Search for the cell housing the specified text and yield its (x, y) center coordinate. 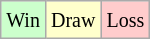
Win (24, 20)
Loss (126, 20)
Draw (72, 20)
